Output the [X, Y] coordinate of the center of the cell containing the given text.  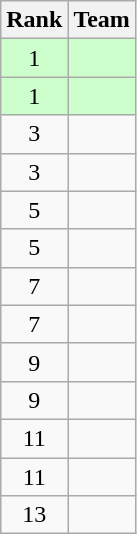
Team [102, 20]
13 [34, 515]
Rank [34, 20]
